Pinpoint the cell where the given text exists, returning its (x, y) midpoint coordinate. 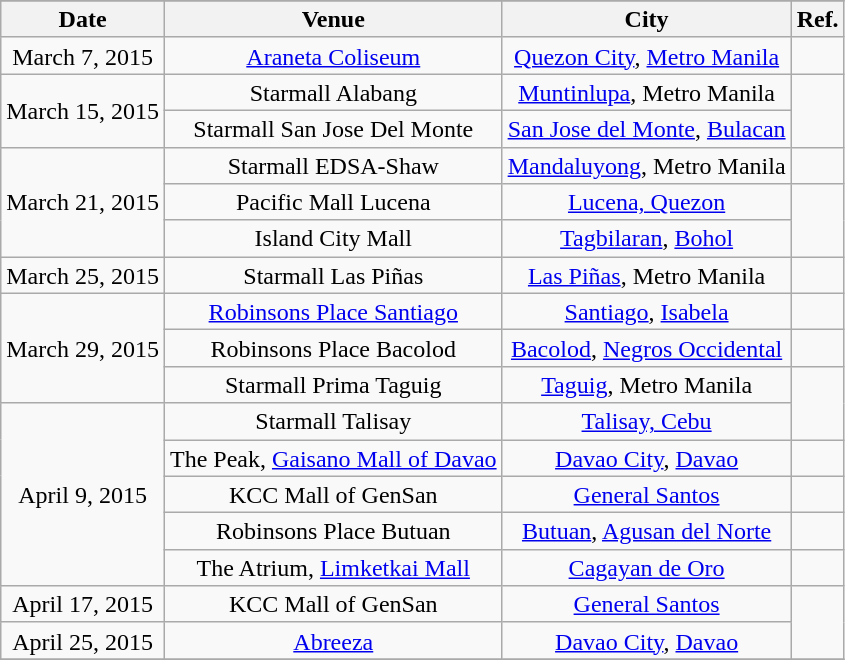
Talisay, Cebu (646, 422)
Starmall Prima Taguig (333, 384)
Butuan, Agusan del Norte (646, 532)
March 7, 2015 (83, 56)
Starmall EDSA-Shaw (333, 166)
Pacific Mall Lucena (333, 202)
April 25, 2015 (83, 640)
Mandaluyong, Metro Manila (646, 166)
Starmall Las Piñas (333, 276)
Robinsons Place Bacolod (333, 348)
March 25, 2015 (83, 276)
Starmall Talisay (333, 422)
Ref. (818, 20)
Venue (333, 20)
Quezon City, Metro Manila (646, 56)
Tagbilaran, Bohol (646, 238)
April 17, 2015 (83, 604)
San Jose del Monte, Bulacan (646, 128)
Island City Mall (333, 238)
Lucena, Quezon (646, 202)
March 29, 2015 (83, 348)
March 21, 2015 (83, 202)
April 9, 2015 (83, 494)
Date (83, 20)
Robinsons Place Santiago (333, 312)
Starmall San Jose Del Monte (333, 128)
Abreeza (333, 640)
Robinsons Place Butuan (333, 532)
Cagayan de Oro (646, 568)
The Peak, Gaisano Mall of Davao (333, 458)
City (646, 20)
Bacolod, Negros Occidental (646, 348)
Santiago, Isabela (646, 312)
Starmall Alabang (333, 92)
Las Piñas, Metro Manila (646, 276)
Muntinlupa, Metro Manila (646, 92)
March 15, 2015 (83, 110)
Araneta Coliseum (333, 56)
The Atrium, Limketkai Mall (333, 568)
Taguig, Metro Manila (646, 384)
